From the cell containing the given text, extract its center point as (X, Y) coordinate. 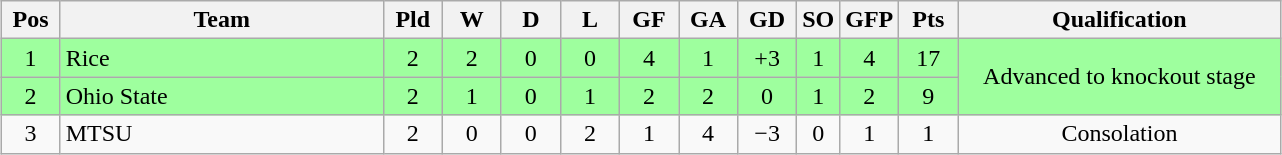
Pts (928, 20)
−3 (768, 134)
3 (30, 134)
Team (222, 20)
GFP (870, 20)
Rice (222, 58)
D (530, 20)
Qualification (1120, 20)
L (590, 20)
GA (708, 20)
9 (928, 96)
17 (928, 58)
GD (768, 20)
Pld (412, 20)
SO (818, 20)
W (472, 20)
+3 (768, 58)
Ohio State (222, 96)
GF (648, 20)
Advanced to knockout stage (1120, 77)
MTSU (222, 134)
Pos (30, 20)
Consolation (1120, 134)
